Detect which cell encompasses the target text, then output its (X, Y) center coordinate. 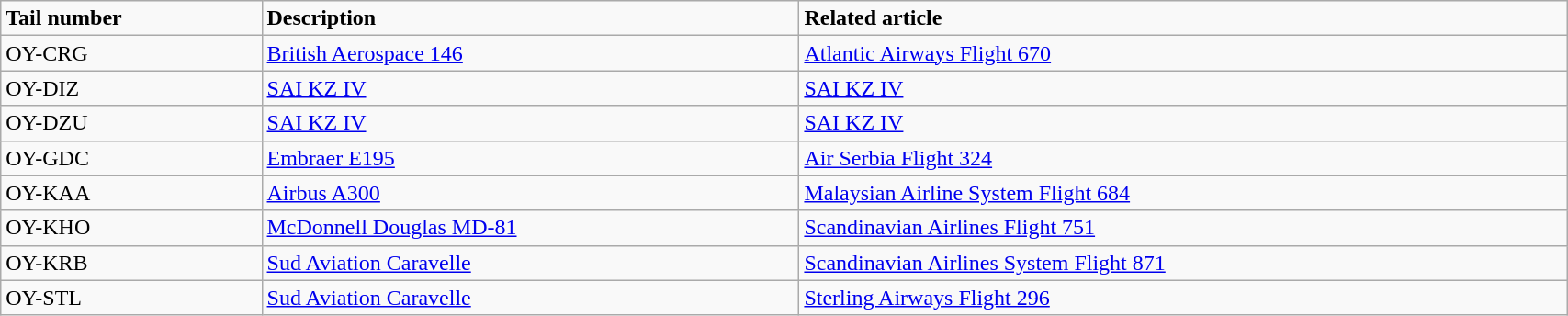
OY-KRB (131, 263)
Scandinavian Airlines System Flight 871 (1183, 263)
Air Serbia Flight 324 (1183, 158)
Tail number (131, 18)
OY-STL (131, 298)
OY-GDC (131, 158)
British Aerospace 146 (531, 53)
OY-DIZ (131, 88)
Airbus A300 (531, 193)
OY-DZU (131, 123)
OY-CRG (131, 53)
Description (531, 18)
Atlantic Airways Flight 670 (1183, 53)
Scandinavian Airlines Flight 751 (1183, 228)
Related article (1183, 18)
Sterling Airways Flight 296 (1183, 298)
McDonnell Douglas MD-81 (531, 228)
OY-KAA (131, 193)
Malaysian Airline System Flight 684 (1183, 193)
Embraer E195 (531, 158)
OY-KHO (131, 228)
